Determine the [X, Y] coordinate at the center of the cell enclosing the given text.  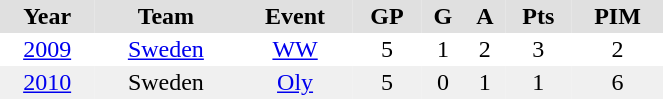
A [484, 16]
3 [538, 50]
2009 [47, 50]
2010 [47, 82]
Oly [294, 82]
2 [484, 50]
Year [47, 16]
Event [294, 16]
Pts [538, 16]
0 [442, 82]
GP [388, 16]
WW [294, 50]
Team [166, 16]
G [442, 16]
